Find where the given text appears and provide that cell's center as [x, y] coordinate. 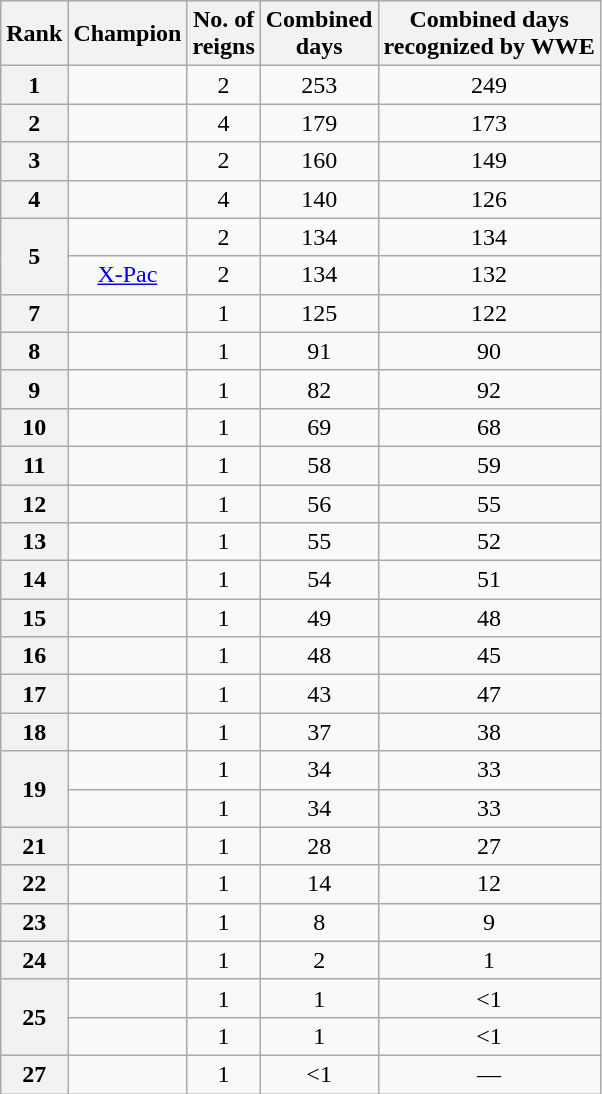
38 [489, 732]
45 [489, 656]
— [489, 1074]
17 [34, 694]
140 [319, 199]
28 [319, 846]
24 [34, 960]
15 [34, 618]
92 [489, 389]
X-Pac [128, 275]
47 [489, 694]
122 [489, 313]
Rank [34, 34]
18 [34, 732]
90 [489, 351]
149 [489, 161]
43 [319, 694]
19 [34, 789]
91 [319, 351]
49 [319, 618]
51 [489, 580]
25 [34, 1017]
173 [489, 123]
160 [319, 161]
56 [319, 503]
132 [489, 275]
37 [319, 732]
69 [319, 427]
126 [489, 199]
249 [489, 85]
21 [34, 846]
58 [319, 465]
3 [34, 161]
16 [34, 656]
No. ofreigns [224, 34]
22 [34, 884]
253 [319, 85]
125 [319, 313]
7 [34, 313]
Champion [128, 34]
23 [34, 922]
13 [34, 542]
10 [34, 427]
11 [34, 465]
52 [489, 542]
Combineddays [319, 34]
179 [319, 123]
68 [489, 427]
59 [489, 465]
82 [319, 389]
54 [319, 580]
5 [34, 256]
Combined daysrecognized by WWE [489, 34]
